Return (X, Y) of the center of cell containing provided text 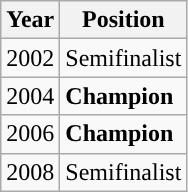
Position (124, 20)
2006 (30, 134)
2008 (30, 172)
2002 (30, 58)
Year (30, 20)
2004 (30, 96)
